From the cell containing the given text, extract its center point as [X, Y] coordinate. 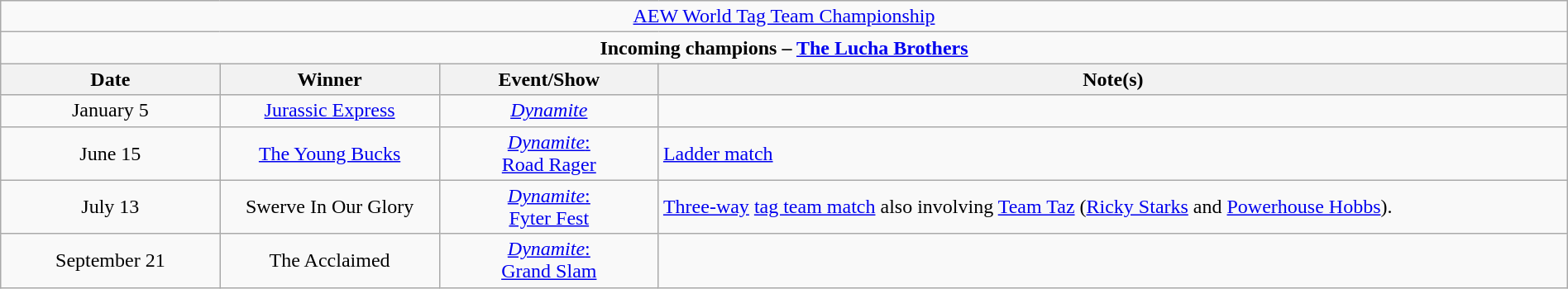
Event/Show [549, 79]
Ladder match [1113, 154]
Note(s) [1113, 79]
September 21 [111, 261]
Three-way tag team match also involving Team Taz (Ricky Starks and Powerhouse Hobbs). [1113, 206]
Incoming champions – The Lucha Brothers [784, 48]
The Acclaimed [329, 261]
Dynamite:Fyter Fest [549, 206]
Winner [329, 79]
January 5 [111, 111]
Dynamite:Road Rager [549, 154]
Jurassic Express [329, 111]
The Young Bucks [329, 154]
June 15 [111, 154]
Dynamite:Grand Slam [549, 261]
Swerve In Our Glory [329, 206]
Dynamite [549, 111]
AEW World Tag Team Championship [784, 17]
Date [111, 79]
July 13 [111, 206]
